Extract the [X, Y] coordinate from the center of the cell holding the provided text.  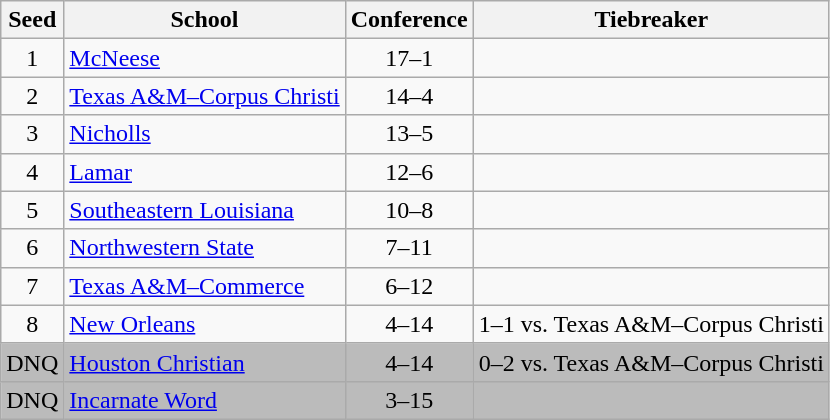
Lamar [204, 172]
4 [32, 172]
5 [32, 210]
14–4 [409, 96]
Nicholls [204, 134]
10–8 [409, 210]
Incarnate Word [204, 400]
2 [32, 96]
8 [32, 324]
Tiebreaker [651, 20]
School [204, 20]
3–15 [409, 400]
7 [32, 286]
Southeastern Louisiana [204, 210]
Houston Christian [204, 362]
Northwestern State [204, 248]
12–6 [409, 172]
Conference [409, 20]
6–12 [409, 286]
Texas A&M–Corpus Christi [204, 96]
13–5 [409, 134]
Seed [32, 20]
New Orleans [204, 324]
6 [32, 248]
17–1 [409, 58]
0–2 vs. Texas A&M–Corpus Christi [651, 362]
7–11 [409, 248]
Texas A&M–Commerce [204, 286]
1–1 vs. Texas A&M–Corpus Christi [651, 324]
McNeese [204, 58]
1 [32, 58]
3 [32, 134]
